Provide the [x, y] coordinate of the cell's center where the given text is located.  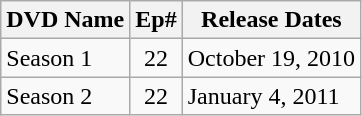
Ep# [156, 20]
Season 2 [66, 96]
Release Dates [271, 20]
DVD Name [66, 20]
January 4, 2011 [271, 96]
October 19, 2010 [271, 58]
Season 1 [66, 58]
